From the cell containing the given text, extract its center point as [x, y] coordinate. 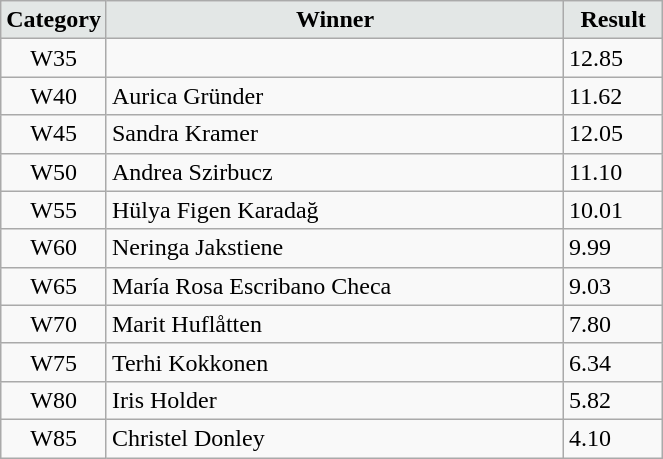
Sandra Kramer [334, 134]
Aurica Gründer [334, 96]
W75 [54, 362]
Neringa Jakstiene [334, 248]
9.99 [614, 248]
11.62 [614, 96]
Result [614, 20]
Hülya Figen Karadağ [334, 210]
7.80 [614, 324]
W40 [54, 96]
Winner [334, 20]
Iris Holder [334, 400]
4.10 [614, 438]
W85 [54, 438]
Terhi Kokkonen [334, 362]
6.34 [614, 362]
11.10 [614, 172]
10.01 [614, 210]
María Rosa Escribano Checa [334, 286]
Marit Huflåtten [334, 324]
W80 [54, 400]
W65 [54, 286]
W70 [54, 324]
Andrea Szirbucz [334, 172]
Category [54, 20]
W35 [54, 58]
W55 [54, 210]
W60 [54, 248]
5.82 [614, 400]
Christel Donley [334, 438]
12.05 [614, 134]
12.85 [614, 58]
9.03 [614, 286]
W50 [54, 172]
W45 [54, 134]
